Extract the [x, y] coordinate from the center of the cell holding the provided text.  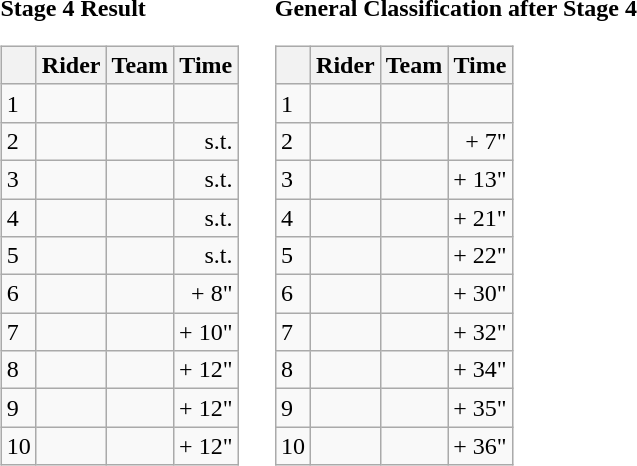
+ 21" [480, 217]
+ 32" [480, 332]
+ 22" [480, 256]
+ 34" [480, 370]
+ 8" [206, 294]
+ 7" [480, 141]
+ 36" [480, 446]
+ 10" [206, 332]
+ 30" [480, 294]
+ 13" [480, 179]
+ 35" [480, 408]
